Identify which cell holds the provided text, then report its (x, y) central coordinate. 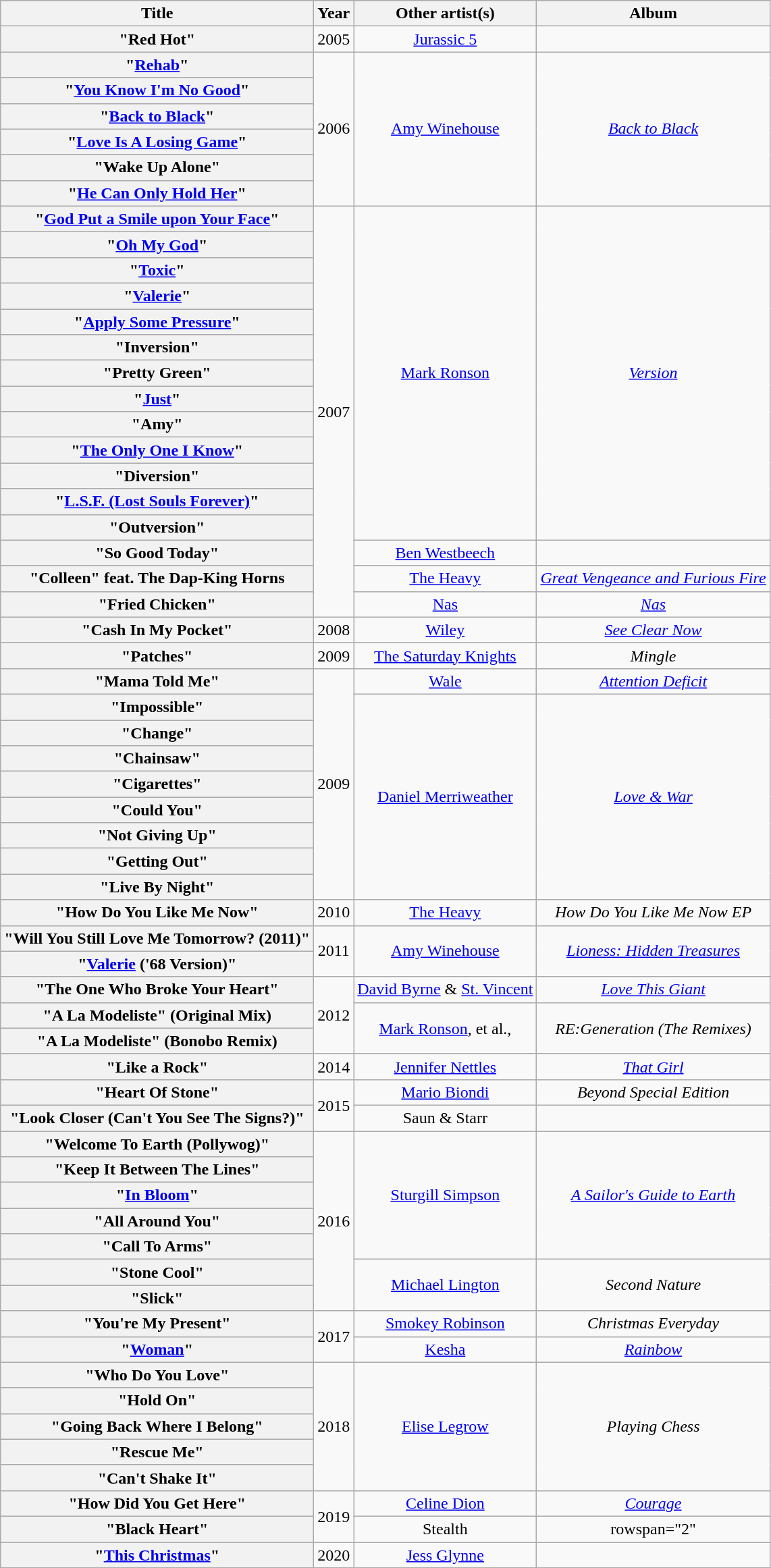
"Red Hot" (157, 39)
Love & War (654, 796)
"Cash In My Pocket" (157, 630)
"Impossible" (157, 707)
"Patches" (157, 655)
Celine Dion (446, 1503)
Attention Deficit (654, 681)
"In Bloom" (157, 1195)
Smokey Robinson (446, 1324)
"Love Is A Losing Game" (157, 142)
That Girl (654, 1066)
"Change" (157, 732)
Great Vengeance and Furious Fire (654, 578)
"Rehab" (157, 65)
"Fried Chicken" (157, 604)
Christmas Everyday (654, 1324)
"Diversion" (157, 476)
Wiley (446, 630)
"You Know I'm No Good" (157, 90)
"Mama Told Me" (157, 681)
2015 (334, 1105)
Jurassic 5 (446, 39)
Sturgill Simpson (446, 1195)
2017 (334, 1336)
Rainbow (654, 1349)
Mark Ronson (446, 373)
"Woman" (157, 1349)
"How Did You Get Here" (157, 1503)
"God Put a Smile upon Your Face" (157, 219)
Other artist(s) (446, 13)
"Toxic" (157, 270)
Wale (446, 681)
"Slick" (157, 1298)
Playing Chess (654, 1426)
Second Nature (654, 1285)
Ben Westbeech (446, 553)
"Amy" (157, 425)
"Colleen" feat. The Dap-King Horns (157, 578)
Beyond Special Edition (654, 1092)
The Saturday Knights (446, 655)
"Who Do You Love" (157, 1375)
"Going Back Where I Belong" (157, 1426)
"Stone Cool" (157, 1272)
Saun & Starr (446, 1118)
"Outversion" (157, 527)
Jennifer Nettles (446, 1066)
2020 (334, 1555)
"So Good Today" (157, 553)
"A La Modeliste" (Bonobo Remix) (157, 1041)
2014 (334, 1066)
Elise Legrow (446, 1426)
"Oh My God" (157, 244)
2010 (334, 913)
"Live By Night" (157, 887)
Lioness: Hidden Treasures (654, 951)
Jess Glynne (446, 1555)
How Do You Like Me Now EP (654, 913)
"Like a Rock" (157, 1066)
2008 (334, 630)
"Hold On" (157, 1401)
Title (157, 13)
Version (654, 373)
"The Only One I Know" (157, 450)
rowspan="2" (654, 1529)
Daniel Merriweather (446, 796)
2012 (334, 1015)
Mingle (654, 655)
Michael Lington (446, 1285)
"How Do You Like Me Now" (157, 913)
"He Can Only Hold Her" (157, 193)
"Will You Still Love Me Tomorrow? (2011)" (157, 938)
Album (654, 13)
"L.S.F. (Lost Souls Forever)" (157, 502)
"Chainsaw" (157, 759)
"Could You" (157, 810)
2011 (334, 951)
Courage (654, 1503)
"All Around You" (157, 1221)
Back to Black (654, 129)
"Can't Shake It" (157, 1478)
2007 (334, 412)
2019 (334, 1516)
"Just" (157, 399)
A Sailor's Guide to Earth (654, 1195)
"Cigarettes" (157, 784)
See Clear Now (654, 630)
"Wake Up Alone" (157, 167)
2005 (334, 39)
"Pretty Green" (157, 373)
"Rescue Me" (157, 1452)
"You're My Present" (157, 1324)
"Back to Black" (157, 116)
"Valerie" (157, 296)
"Heart Of Stone" (157, 1092)
Mario Biondi (446, 1092)
"Keep It Between The Lines" (157, 1170)
Kesha (446, 1349)
"Call To Arms" (157, 1247)
David Byrne & St. Vincent (446, 990)
"This Christmas" (157, 1555)
Love This Giant (654, 990)
"The One Who Broke Your Heart" (157, 990)
Year (334, 13)
"Apply Some Pressure" (157, 322)
"Black Heart" (157, 1529)
"Not Giving Up" (157, 836)
"A La Modeliste" (Original Mix) (157, 1015)
2016 (334, 1221)
"Getting Out" (157, 861)
2018 (334, 1426)
2006 (334, 129)
"Welcome To Earth (Pollywog)" (157, 1144)
"Inversion" (157, 348)
RE:Generation (The Remixes) (654, 1028)
"Look Closer (Can't You See The Signs?)" (157, 1118)
Mark Ronson, et al., (446, 1028)
"Valerie ('68 Version)" (157, 964)
Stealth (446, 1529)
